From the cell containing the given text, extract its center point as [X, Y] coordinate. 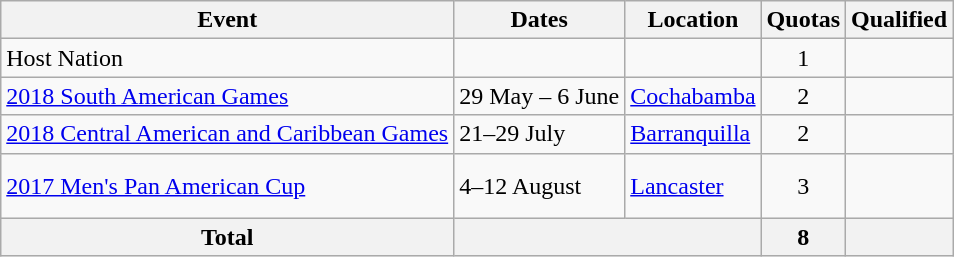
Host Nation [228, 58]
Cochabamba [693, 96]
Total [228, 237]
4–12 August [540, 186]
Lancaster [693, 186]
Quotas [803, 20]
1 [803, 58]
2018 South American Games [228, 96]
Qualified [900, 20]
Barranquilla [693, 134]
Event [228, 20]
2018 Central American and Caribbean Games [228, 134]
Dates [540, 20]
2017 Men's Pan American Cup [228, 186]
Location [693, 20]
29 May – 6 June [540, 96]
8 [803, 237]
21–29 July [540, 134]
3 [803, 186]
